Determine the [X, Y] coordinate at the center of the cell enclosing the given text.  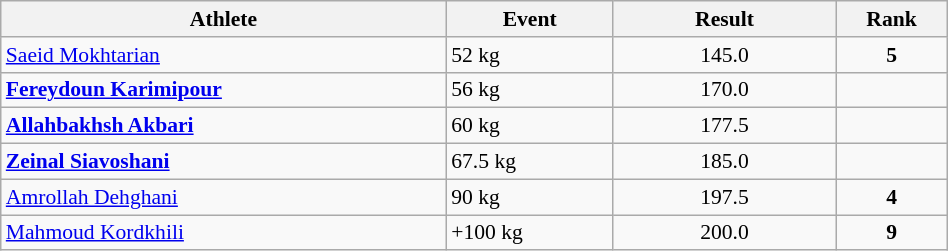
67.5 kg [530, 162]
+100 kg [530, 233]
60 kg [530, 126]
90 kg [530, 197]
Fereydoun Karimipour [224, 90]
Rank [892, 19]
9 [892, 233]
5 [892, 55]
Allahbakhsh Akbari [224, 126]
170.0 [724, 90]
Event [530, 19]
Athlete [224, 19]
197.5 [724, 197]
Saeid Mokhtarian [224, 55]
56 kg [530, 90]
145.0 [724, 55]
177.5 [724, 126]
52 kg [530, 55]
200.0 [724, 233]
Zeinal Siavoshani [224, 162]
Mahmoud Kordkhili [224, 233]
4 [892, 197]
185.0 [724, 162]
Amrollah Dehghani [224, 197]
Result [724, 19]
